Output the (X, Y) coordinate of the center of the cell containing the given text.  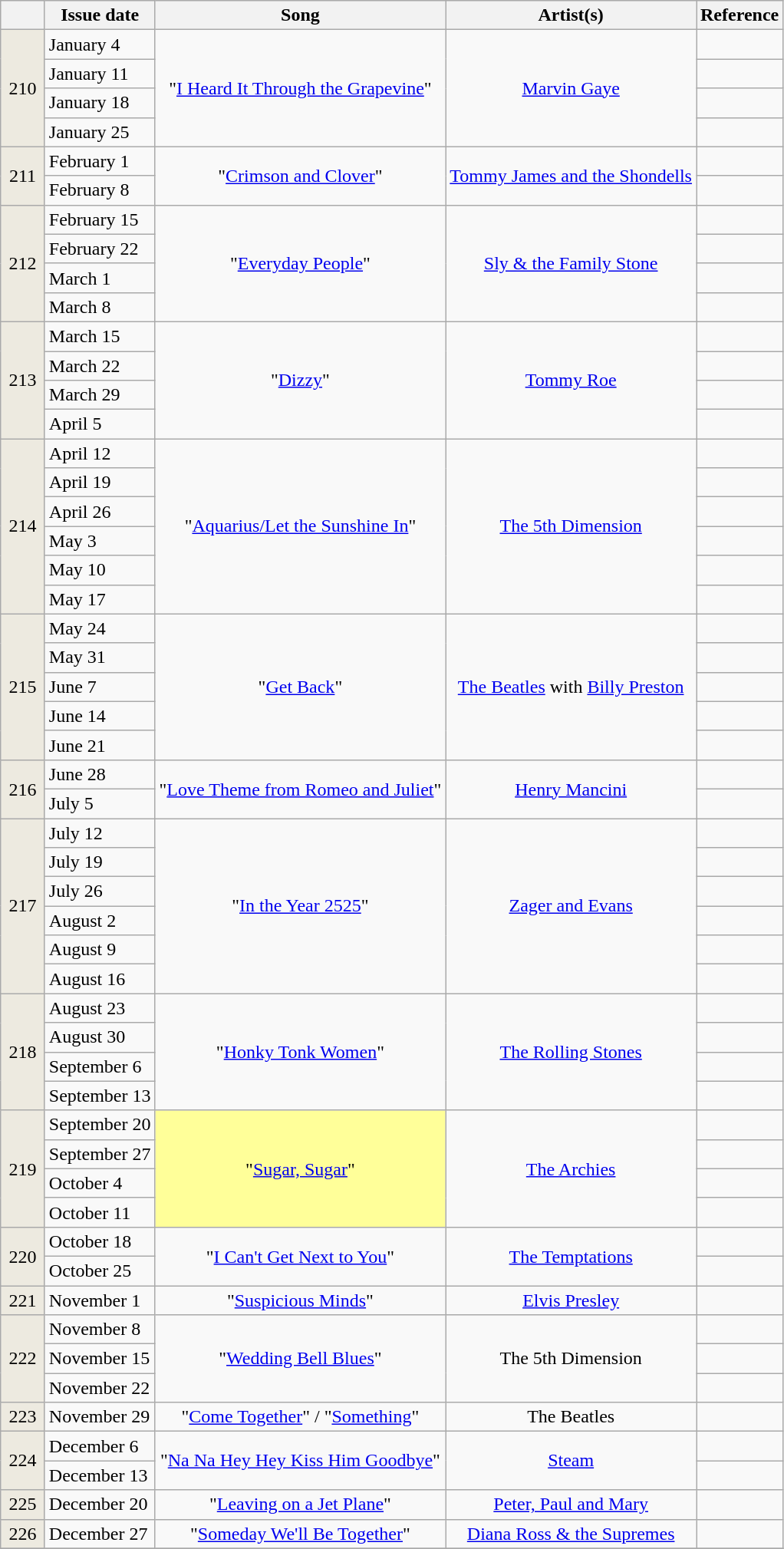
212 (23, 263)
The Temptations (571, 1256)
August 16 (100, 979)
January 11 (100, 74)
Song (301, 15)
July 12 (100, 832)
220 (23, 1256)
"Dizzy" (301, 380)
223 (23, 1417)
"Come Together" / "Something" (301, 1417)
The Beatles (571, 1417)
August 30 (100, 1037)
December 13 (100, 1475)
Tommy Roe (571, 380)
225 (23, 1505)
"Sugar, Sugar" (301, 1168)
May 31 (100, 658)
September 20 (100, 1125)
Marvin Gaye (571, 88)
March 15 (100, 336)
February 1 (100, 161)
218 (23, 1052)
211 (23, 176)
226 (23, 1534)
August 9 (100, 950)
217 (23, 905)
215 (23, 687)
"Someday We'll Be Together" (301, 1534)
Tommy James and the Shondells (571, 176)
The Rolling Stones (571, 1052)
Henry Mancini (571, 789)
January 18 (100, 103)
April 5 (100, 424)
Issue date (100, 15)
March 8 (100, 307)
Artist(s) (571, 15)
The Beatles with Billy Preston (571, 687)
Reference (740, 15)
June 14 (100, 716)
July 5 (100, 803)
September 13 (100, 1096)
September 6 (100, 1066)
October 25 (100, 1271)
April 26 (100, 512)
214 (23, 526)
January 4 (100, 44)
July 19 (100, 862)
Sly & the Family Stone (571, 263)
November 1 (100, 1300)
"Aquarius/Let the Sunshine In" (301, 526)
"Everyday People" (301, 263)
216 (23, 789)
October 11 (100, 1212)
Elvis Presley (571, 1300)
Steam (571, 1461)
March 22 (100, 366)
"Honky Tonk Women" (301, 1052)
Zager and Evans (571, 905)
"In the Year 2525" (301, 905)
July 26 (100, 891)
December 6 (100, 1446)
June 7 (100, 687)
224 (23, 1461)
The Archies (571, 1168)
May 10 (100, 570)
November 29 (100, 1417)
February 15 (100, 219)
January 25 (100, 132)
June 28 (100, 774)
April 19 (100, 483)
November 15 (100, 1359)
"I Can't Get Next to You" (301, 1256)
February 8 (100, 190)
222 (23, 1359)
August 2 (100, 921)
May 24 (100, 628)
December 20 (100, 1505)
June 21 (100, 745)
March 1 (100, 278)
August 23 (100, 1008)
213 (23, 380)
February 22 (100, 249)
October 4 (100, 1183)
November 8 (100, 1330)
May 17 (100, 599)
September 27 (100, 1154)
"Leaving on a Jet Plane" (301, 1505)
Peter, Paul and Mary (571, 1505)
Diana Ross & the Supremes (571, 1534)
"Wedding Bell Blues" (301, 1359)
219 (23, 1168)
"Crimson and Clover" (301, 176)
March 29 (100, 395)
November 22 (100, 1388)
"Suspicious Minds" (301, 1300)
"I Heard It Through the Grapevine" (301, 88)
"Get Back" (301, 687)
221 (23, 1300)
"Na Na Hey Hey Kiss Him Goodbye" (301, 1461)
May 3 (100, 541)
"Love Theme from Romeo and Juliet" (301, 789)
October 18 (100, 1241)
April 12 (100, 453)
December 27 (100, 1534)
210 (23, 88)
